Find where the given text appears and provide that cell's center as (X, Y) coordinate. 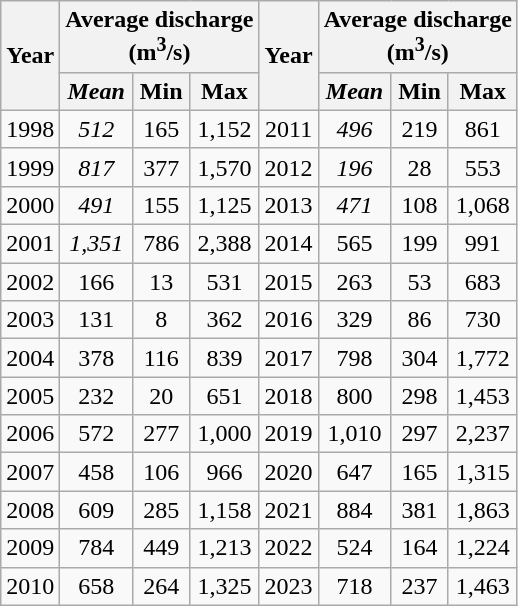
2023 (288, 586)
297 (420, 434)
1,772 (482, 358)
1,125 (224, 205)
13 (162, 282)
524 (354, 548)
277 (162, 434)
991 (482, 244)
800 (354, 396)
219 (420, 129)
2008 (30, 510)
2002 (30, 282)
718 (354, 586)
1,453 (482, 396)
362 (224, 320)
1,158 (224, 510)
2,237 (482, 434)
1,010 (354, 434)
784 (96, 548)
647 (354, 472)
839 (224, 358)
1,315 (482, 472)
512 (96, 129)
2013 (288, 205)
1,213 (224, 548)
2022 (288, 548)
329 (354, 320)
861 (482, 129)
2009 (30, 548)
565 (354, 244)
2007 (30, 472)
116 (162, 358)
2017 (288, 358)
966 (224, 472)
2004 (30, 358)
798 (354, 358)
1,463 (482, 586)
458 (96, 472)
1,351 (96, 244)
658 (96, 586)
2010 (30, 586)
2014 (288, 244)
817 (96, 167)
1,570 (224, 167)
786 (162, 244)
232 (96, 396)
1,863 (482, 510)
28 (420, 167)
2,388 (224, 244)
651 (224, 396)
164 (420, 548)
108 (420, 205)
2000 (30, 205)
2003 (30, 320)
2019 (288, 434)
1999 (30, 167)
86 (420, 320)
1998 (30, 129)
884 (354, 510)
471 (354, 205)
53 (420, 282)
1,000 (224, 434)
2012 (288, 167)
106 (162, 472)
2016 (288, 320)
449 (162, 548)
1,224 (482, 548)
377 (162, 167)
285 (162, 510)
304 (420, 358)
8 (162, 320)
264 (162, 586)
2015 (288, 282)
298 (420, 396)
20 (162, 396)
199 (420, 244)
609 (96, 510)
237 (420, 586)
2005 (30, 396)
491 (96, 205)
2021 (288, 510)
1,068 (482, 205)
381 (420, 510)
155 (162, 205)
263 (354, 282)
531 (224, 282)
553 (482, 167)
730 (482, 320)
496 (354, 129)
166 (96, 282)
1,325 (224, 586)
2018 (288, 396)
131 (96, 320)
572 (96, 434)
2006 (30, 434)
1,152 (224, 129)
683 (482, 282)
196 (354, 167)
2001 (30, 244)
2011 (288, 129)
378 (96, 358)
2020 (288, 472)
